Return the [x, y] coordinate for the center point of the cell that contains the specified text.  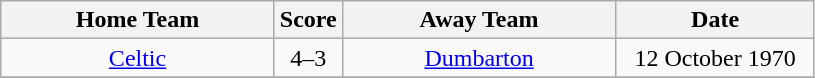
Date [716, 20]
Celtic [138, 58]
12 October 1970 [716, 58]
Home Team [138, 20]
4–3 [308, 58]
Dumbarton [479, 58]
Score [308, 20]
Away Team [479, 20]
